Locate the cell with the specified text and output its [x, y] center coordinate. 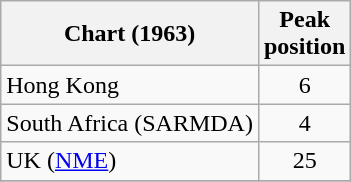
Hong Kong [130, 85]
6 [304, 85]
South Africa (SARMDA) [130, 123]
UK (NME) [130, 161]
4 [304, 123]
Peakposition [304, 34]
Chart (1963) [130, 34]
25 [304, 161]
